Detect which cell encompasses the target text, then output its [x, y] center coordinate. 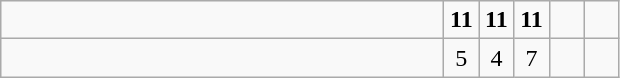
7 [532, 58]
4 [496, 58]
5 [462, 58]
